Identify which cell holds the provided text, then report its [X, Y] central coordinate. 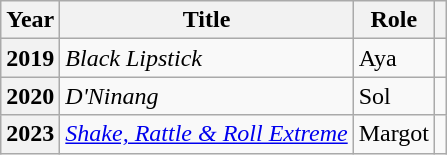
2020 [30, 96]
Aya [394, 58]
Role [394, 20]
Sol [394, 96]
Shake, Rattle & Roll Extreme [206, 134]
Title [206, 20]
2023 [30, 134]
Year [30, 20]
Margot [394, 134]
Black Lipstick [206, 58]
D'Ninang [206, 96]
2019 [30, 58]
